Determine the (x, y) coordinate at the center of the cell enclosing the given text.  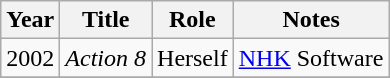
2002 (30, 58)
Role (193, 20)
Action 8 (106, 58)
Herself (193, 58)
Notes (311, 20)
Title (106, 20)
Year (30, 20)
NHK Software (311, 58)
